Determine the [X, Y] coordinate at the center of the cell enclosing the given text.  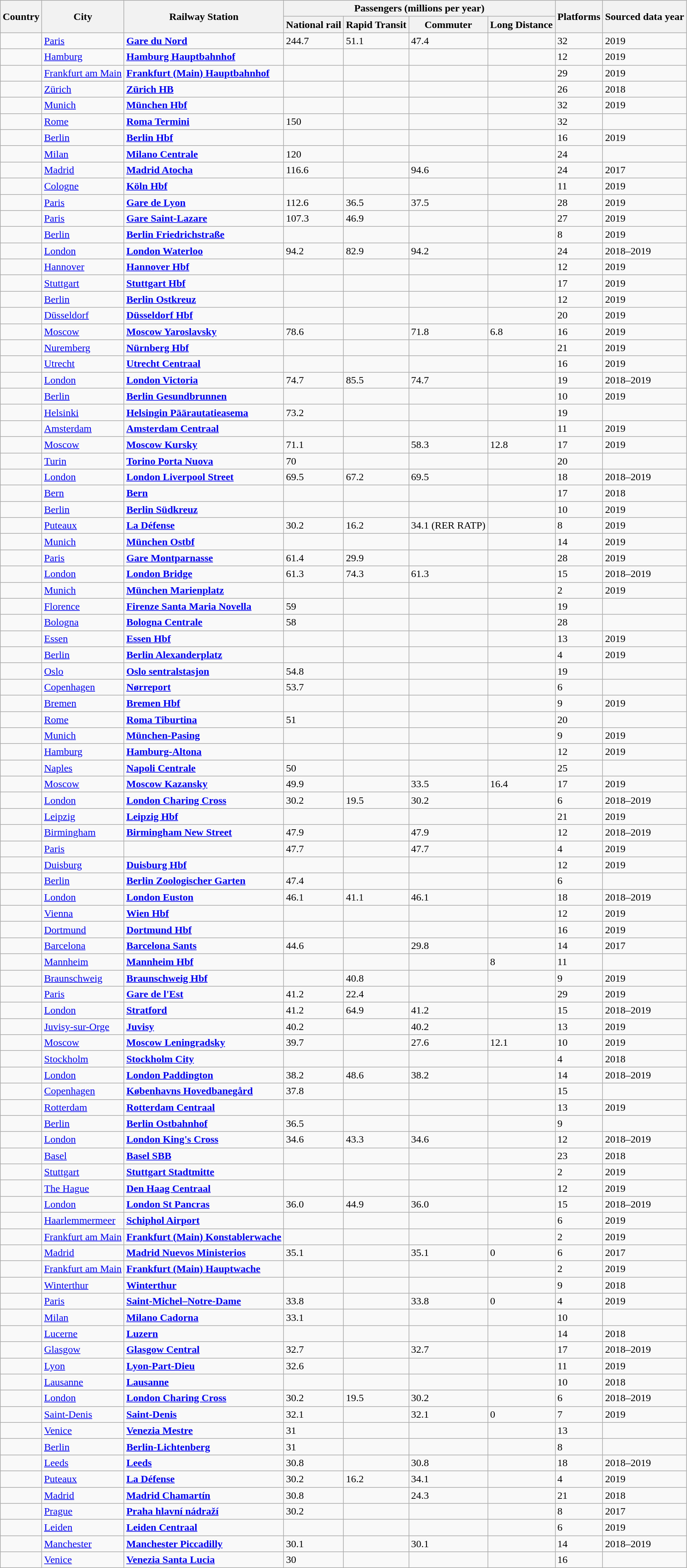
150 [314, 121]
64.9 [376, 1011]
6.8 [522, 332]
Madrid Chamartín [204, 1495]
Barcelona Sants [204, 946]
12.1 [522, 1043]
Oslo [83, 671]
Berlin Alexanderplatz [204, 655]
Berlin Hbf [204, 138]
Firenze Santa Maria Novella [204, 606]
Moscow Leningradsky [204, 1043]
Naples [83, 768]
Country [21, 17]
37.8 [314, 1091]
Essen Hbf [204, 639]
73.2 [314, 412]
Railway Station [204, 17]
Venezia Santa Lucia [204, 1560]
33.5 [448, 784]
Bologna [83, 622]
Gare de l'Est [204, 994]
51.1 [376, 41]
94.6 [448, 170]
43.3 [376, 1140]
Birmingham [83, 833]
112.6 [314, 203]
12.8 [522, 445]
Den Haag Centraal [204, 1188]
Hannover [83, 267]
Saint-Michel–Notre-Dame [204, 1301]
Lucerne [83, 1334]
Prague [83, 1512]
Rotterdam [83, 1107]
Venezia Mestre [204, 1430]
Vienna [83, 913]
Schiphol Airport [204, 1220]
51 [314, 720]
50 [314, 768]
London Waterloo [204, 251]
Moscow Yaroslavsky [204, 332]
27.6 [448, 1043]
Frankfurt (Main) Hauptwache [204, 1269]
48.6 [376, 1075]
Amsterdam Centraal [204, 428]
Berlin-Lichtenberg [204, 1447]
Commuter [448, 25]
Stuttgart Hbf [204, 283]
44.6 [314, 946]
Zürich [83, 89]
Roma Tiburtina [204, 720]
24.3 [448, 1495]
Hannover Hbf [204, 267]
München Marienplatz [204, 590]
Milano Cadorna [204, 1317]
Köln Hbf [204, 186]
40.8 [376, 978]
Københavns Hovedbanegård [204, 1091]
53.7 [314, 687]
National rail [314, 25]
Florence [83, 606]
29.9 [376, 558]
Berlin Ostkreuz [204, 299]
Leiden [83, 1528]
59 [314, 606]
Madrid Nuevos Ministerios [204, 1253]
Luzern [204, 1334]
Gare Montparnasse [204, 558]
Turin [83, 461]
Lyon [83, 1366]
Long Distance [522, 25]
16.4 [522, 784]
Madrid Atocha [204, 170]
33.1 [314, 1317]
29.8 [448, 946]
Leiden Centraal [204, 1528]
Stockholm [83, 1059]
Berlin Zoologischer Garten [204, 881]
Milano Centrale [204, 154]
Birmingham New Street [204, 833]
Oslo sentralstasjon [204, 671]
Basel [83, 1156]
78.6 [314, 332]
Berlin Ostbahnhof [204, 1123]
Helsinki [83, 412]
City [83, 17]
Utrecht Centraal [204, 364]
Bremen [83, 703]
23 [579, 1156]
Glasgow Central [204, 1350]
Passengers (millions per year) [419, 8]
41.1 [376, 897]
London Euston [204, 897]
Bremen Hbf [204, 703]
46.9 [376, 219]
Essen [83, 639]
Manchester [83, 1544]
Dortmund Hbf [204, 929]
Haarlemmermeer [83, 1220]
London King's Cross [204, 1140]
32.6 [314, 1366]
Roma Termini [204, 121]
Hamburg-Altona [204, 752]
71.8 [448, 332]
Wien Hbf [204, 913]
Leipzig Hbf [204, 816]
Gare de Lyon [204, 203]
Düsseldorf Hbf [204, 315]
Juvisy [204, 1027]
Zürich HB [204, 89]
30 [314, 1560]
Amsterdam [83, 428]
71.1 [314, 445]
Braunschweig Hbf [204, 978]
Dortmund [83, 929]
Frankfurt (Main) Konstablerwache [204, 1237]
Berlin Friedrichstraße [204, 235]
Nuremberg [83, 348]
Juvisy-sur-Orge [83, 1027]
Napoli Centrale [204, 768]
67.2 [376, 477]
Nürnberg Hbf [204, 348]
Düsseldorf [83, 315]
Nørreport [204, 687]
Helsingin Päärautatieasema [204, 412]
34.1 [448, 1479]
27 [579, 219]
22.4 [376, 994]
74.3 [376, 574]
26 [579, 89]
244.7 [314, 41]
München Ostbf [204, 542]
The Hague [83, 1188]
Moscow Kursky [204, 445]
Cologne [83, 186]
Mannheim Hbf [204, 962]
107.3 [314, 219]
Torino Porta Nuova [204, 461]
Utrecht [83, 364]
Duisburg Hbf [204, 865]
34.1 (RER RATP) [448, 526]
39.7 [314, 1043]
82.9 [376, 251]
London Liverpool Street [204, 477]
München-Pasing [204, 736]
Sourced data year [644, 17]
Lyon-Part-Dieu [204, 1366]
70 [314, 461]
Rotterdam Centraal [204, 1107]
Frankfurt (Main) Hauptbahnhof [204, 73]
London St Pancras [204, 1204]
Berlin Gesundbrunnen [204, 396]
120 [314, 154]
58 [314, 622]
Braunschweig [83, 978]
Hamburg Hauptbahnhof [204, 57]
44.9 [376, 1204]
München Hbf [204, 105]
Platforms [579, 17]
116.6 [314, 170]
61.4 [314, 558]
Stockholm City [204, 1059]
Praha hlavní nádraží [204, 1512]
37.5 [448, 203]
Rapid Transit [376, 25]
Stuttgart Stadtmitte [204, 1172]
Leipzig [83, 816]
Stratford [204, 1011]
London Paddington [204, 1075]
58.3 [448, 445]
7 [579, 1414]
85.5 [376, 380]
Gare Saint-Lazare [204, 219]
54.8 [314, 671]
Barcelona [83, 946]
49.9 [314, 784]
25 [579, 768]
Mannheim [83, 962]
Gare du Nord [204, 41]
Glasgow [83, 1350]
Moscow Kazansky [204, 784]
Bologna Centrale [204, 622]
Manchester Piccadilly [204, 1544]
London Bridge [204, 574]
Duisburg [83, 865]
London Victoria [204, 380]
Basel SBB [204, 1156]
Berlin Südkreuz [204, 510]
